Search for the cell housing the specified text and yield its [x, y] center coordinate. 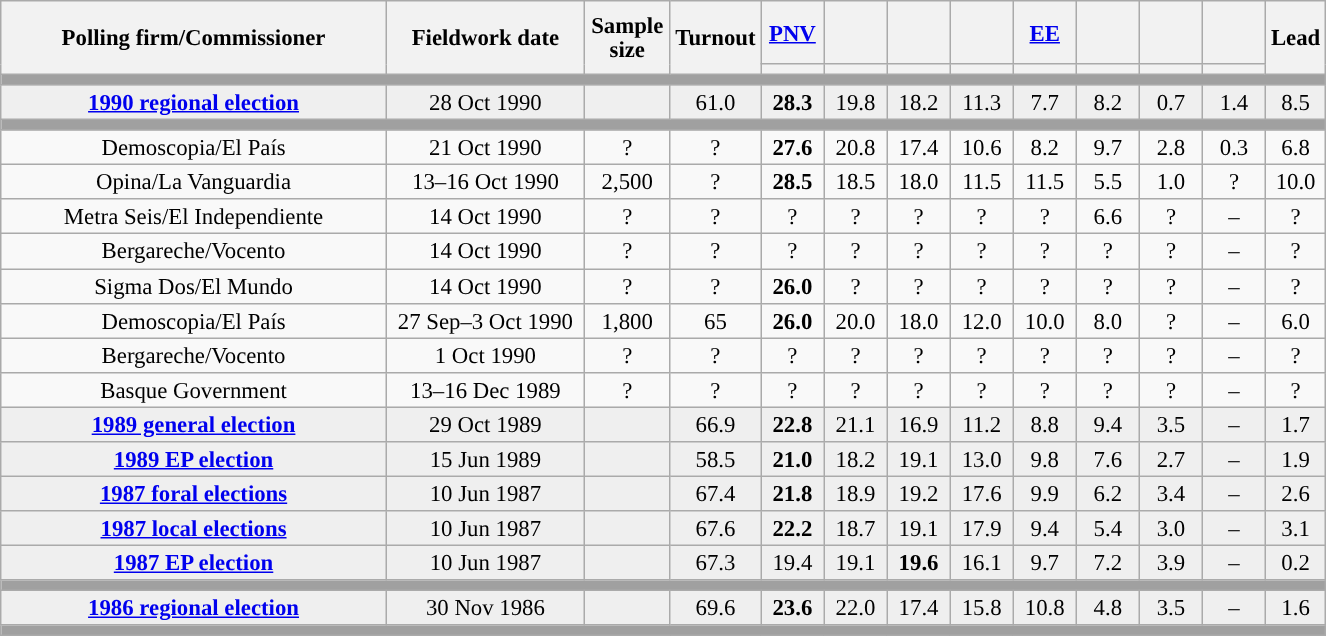
18.5 [856, 182]
66.9 [716, 424]
15.8 [982, 608]
7.7 [1044, 102]
6.2 [1108, 494]
4.8 [1108, 608]
28.3 [792, 102]
20.8 [856, 148]
1990 regional election [194, 102]
18.7 [856, 528]
27 Sep–3 Oct 1990 [485, 320]
10.8 [1044, 608]
3.0 [1170, 528]
Lead [1296, 38]
0.7 [1170, 102]
9.9 [1044, 494]
1.9 [1296, 460]
10.6 [982, 148]
67.4 [716, 494]
Sigma Dos/El Mundo [194, 286]
1989 EP election [194, 460]
1989 general election [194, 424]
19.6 [918, 562]
6.6 [1108, 218]
8.5 [1296, 102]
6.0 [1296, 320]
11.3 [982, 102]
19.2 [918, 494]
17.6 [982, 494]
3.9 [1170, 562]
58.5 [716, 460]
30 Nov 1986 [485, 608]
5.5 [1108, 182]
Basque Government [194, 390]
2,500 [627, 182]
13.0 [982, 460]
3.4 [1170, 494]
13–16 Oct 1990 [485, 182]
21.0 [792, 460]
2.7 [1170, 460]
29 Oct 1989 [485, 424]
PNV [792, 32]
21.8 [792, 494]
16.1 [982, 562]
23.6 [792, 608]
67.6 [716, 528]
28 Oct 1990 [485, 102]
22.2 [792, 528]
28.5 [792, 182]
22.0 [856, 608]
1.0 [1170, 182]
0.2 [1296, 562]
1987 EP election [194, 562]
11.2 [982, 424]
8.8 [1044, 424]
1987 foral elections [194, 494]
13–16 Dec 1989 [485, 390]
1987 local elections [194, 528]
Opina/La Vanguardia [194, 182]
15 Jun 1989 [485, 460]
9.8 [1044, 460]
Turnout [716, 38]
12.0 [982, 320]
1.4 [1234, 102]
Polling firm/Commissioner [194, 38]
18.9 [856, 494]
69.6 [716, 608]
8.0 [1108, 320]
19.4 [792, 562]
19.8 [856, 102]
Metra Seis/El Independiente [194, 218]
2.8 [1170, 148]
21 Oct 1990 [485, 148]
2.6 [1296, 494]
1,800 [627, 320]
1.6 [1296, 608]
27.6 [792, 148]
16.9 [918, 424]
65 [716, 320]
5.4 [1108, 528]
0.3 [1234, 148]
67.3 [716, 562]
61.0 [716, 102]
1986 regional election [194, 608]
17.9 [982, 528]
1.7 [1296, 424]
7.2 [1108, 562]
1 Oct 1990 [485, 356]
6.8 [1296, 148]
Sample size [627, 38]
20.0 [856, 320]
Fieldwork date [485, 38]
7.6 [1108, 460]
3.1 [1296, 528]
21.1 [856, 424]
EE [1044, 32]
22.8 [792, 424]
